Return (x, y) of the center of cell containing provided text 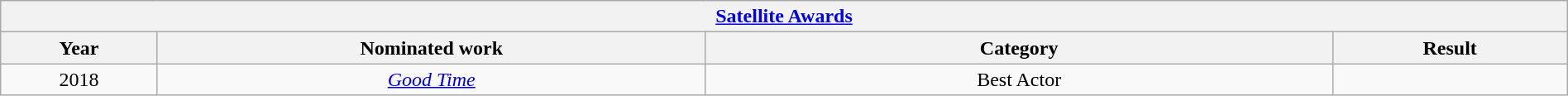
Year (79, 48)
Category (1019, 48)
Nominated work (432, 48)
2018 (79, 79)
Result (1450, 48)
Satellite Awards (784, 17)
Best Actor (1019, 79)
Good Time (432, 79)
